Locate the cell with the specified text and output its (x, y) center coordinate. 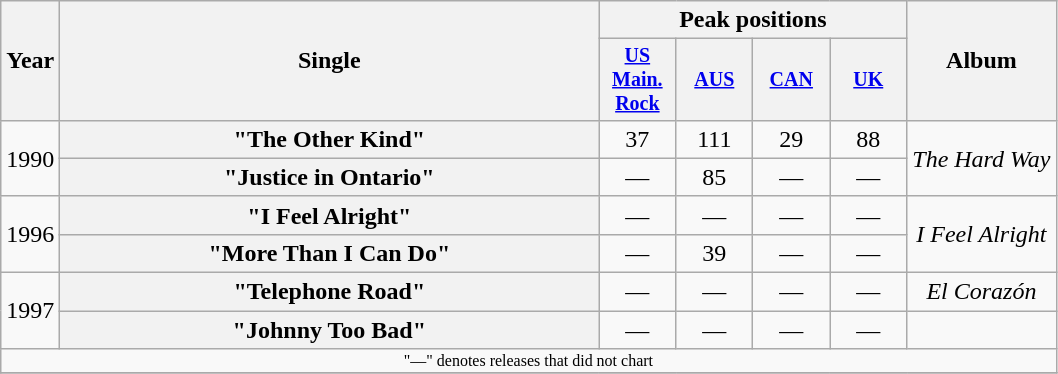
Single (330, 61)
111 (714, 139)
1997 (30, 311)
1990 (30, 158)
"Justice in Ontario" (330, 177)
37 (638, 139)
Peak positions (753, 20)
US Main. Rock (638, 80)
"I Feel Alright" (330, 215)
88 (868, 139)
29 (792, 139)
The Hard Way (982, 158)
1996 (30, 234)
Album (982, 61)
Year (30, 61)
UK (868, 80)
"Johnny Too Bad" (330, 330)
El Corazón (982, 292)
"The Other Kind" (330, 139)
"More Than I Can Do" (330, 253)
"Telephone Road" (330, 292)
85 (714, 177)
AUS (714, 80)
39 (714, 253)
CAN (792, 80)
I Feel Alright (982, 234)
"—" denotes releases that did not chart (528, 361)
